From the cell containing the given text, extract its center point as [X, Y] coordinate. 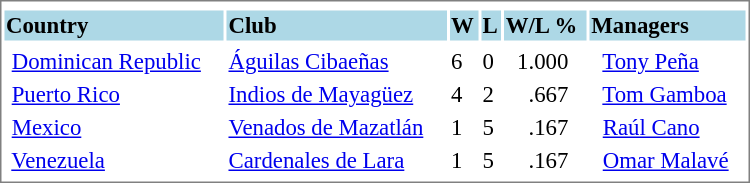
Venados de Mazatlán [336, 127]
Country [114, 25]
2 [491, 95]
Indios de Mayagüez [336, 95]
.667 [546, 95]
Mexico [114, 127]
Club [336, 25]
Cardenales de Lara [336, 161]
Managers [668, 25]
Dominican Republic [114, 61]
6 [464, 61]
1.000 [546, 61]
Omar Malavé [668, 161]
L [491, 25]
Raúl Cano [668, 127]
Puerto Rico [114, 95]
W [464, 25]
Venezuela [114, 161]
Tony Peña [668, 61]
0 [491, 61]
W/L % [546, 25]
Tom Gamboa [668, 95]
4 [464, 95]
Águilas Cibaeñas [336, 61]
